Identify which cell holds the provided text, then report its (X, Y) central coordinate. 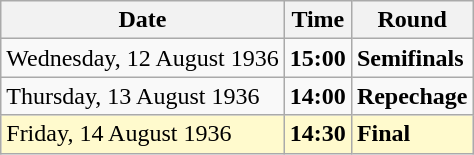
Friday, 14 August 1936 (143, 134)
Round (412, 20)
14:30 (318, 134)
Repechage (412, 96)
Semifinals (412, 58)
Wednesday, 12 August 1936 (143, 58)
Date (143, 20)
14:00 (318, 96)
Final (412, 134)
15:00 (318, 58)
Thursday, 13 August 1936 (143, 96)
Time (318, 20)
